Identify which cell holds the provided text, then report its [x, y] central coordinate. 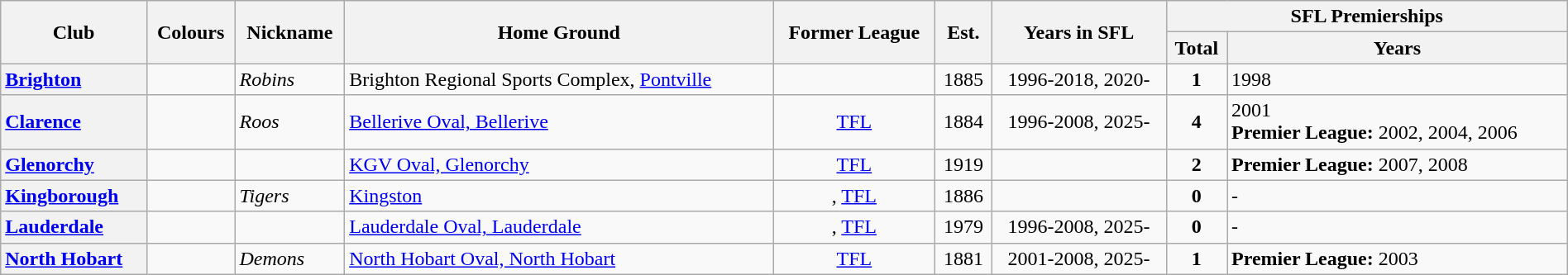
Robins [289, 79]
1881 [963, 258]
1919 [963, 164]
2001-2008, 2025- [1078, 258]
Nickname [289, 32]
Bellerive Oval, Bellerive [559, 122]
Est. [963, 32]
Years in SFL [1078, 32]
KGV Oval, Glenorchy [559, 164]
Roos [289, 122]
North Hobart [74, 258]
Total [1196, 48]
Years [1398, 48]
Brighton Regional Sports Complex, Pontville [559, 79]
1886 [963, 196]
Kingston [559, 196]
Premier League: 2007, 2008 [1398, 164]
1996-2018, 2020- [1078, 79]
Clarence [74, 122]
Lauderdale [74, 227]
4 [1196, 122]
1979 [963, 227]
1884 [963, 122]
1998 [1398, 79]
North Hobart Oval, North Hobart [559, 258]
2001Premier League: 2002, 2004, 2006 [1398, 122]
Premier League: 2003 [1398, 258]
Demons [289, 258]
Brighton [74, 79]
Glenorchy [74, 164]
Tigers [289, 196]
Club [74, 32]
1885 [963, 79]
Lauderdale Oval, Lauderdale [559, 227]
Colours [190, 32]
2 [1196, 164]
SFL Premierships [1366, 17]
Former League [854, 32]
Home Ground [559, 32]
Kingborough [74, 196]
